Provide the [x, y] coordinate of the cell's center where the given text is located.  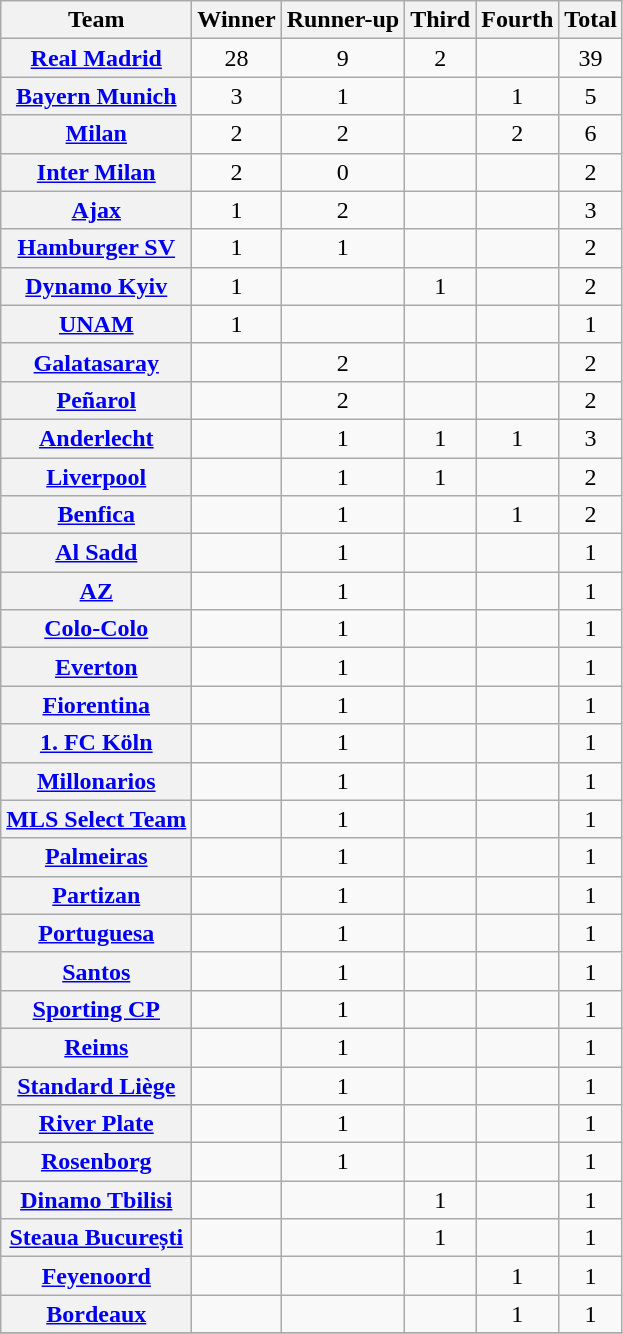
Team [96, 20]
Dynamo Kyiv [96, 286]
Portuguesa [96, 933]
6 [591, 134]
Real Madrid [96, 58]
Everton [96, 667]
0 [343, 172]
Fourth [518, 20]
Palmeiras [96, 857]
Winner [236, 20]
Bayern Munich [96, 96]
UNAM [96, 324]
Dinamo Tbilisi [96, 1200]
Colo-Colo [96, 629]
5 [591, 96]
Third [440, 20]
Runner-up [343, 20]
Liverpool [96, 477]
Rosenborg [96, 1162]
Bordeaux [96, 1314]
39 [591, 58]
Millonarios [96, 781]
9 [343, 58]
Anderlecht [96, 438]
1. FC Köln [96, 743]
Al Sadd [96, 553]
Benfica [96, 515]
Ajax [96, 210]
Peñarol [96, 400]
Galatasaray [96, 362]
AZ [96, 591]
Reims [96, 1047]
MLS Select Team [96, 819]
Feyenoord [96, 1276]
River Plate [96, 1124]
Standard Liège [96, 1085]
Inter Milan [96, 172]
Partizan [96, 895]
Steaua București [96, 1238]
Sporting CP [96, 1009]
Fiorentina [96, 705]
Hamburger SV [96, 248]
Milan [96, 134]
Total [591, 20]
Santos [96, 971]
28 [236, 58]
